From the cell containing the given text, extract its center point as (x, y) coordinate. 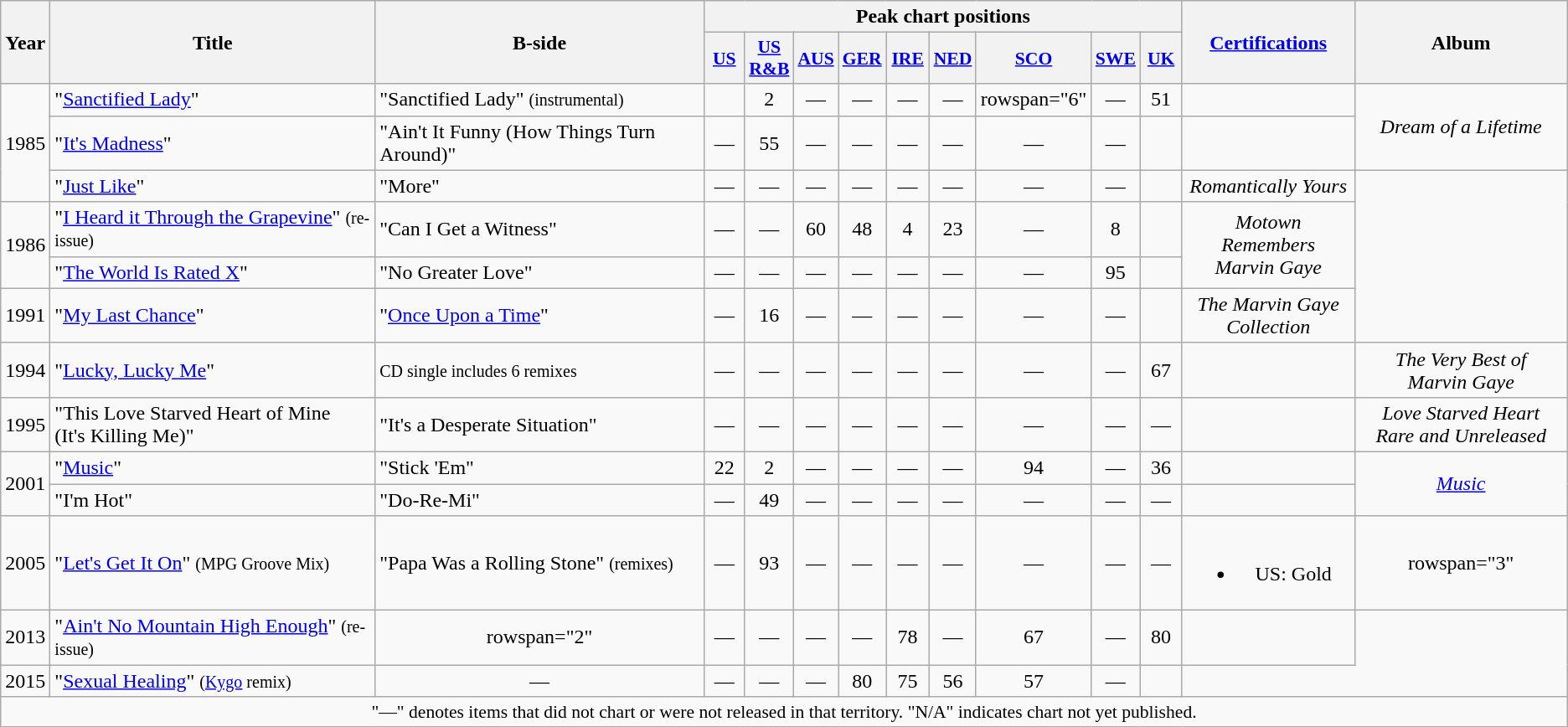
GER (863, 59)
Year (25, 42)
The Very Best ofMarvin Gaye (1461, 370)
"I'm Hot" (213, 500)
78 (908, 638)
49 (769, 500)
1985 (25, 142)
95 (1116, 272)
8 (1116, 229)
2005 (25, 563)
2013 (25, 638)
Peak chart positions (943, 17)
Romantically Yours (1268, 186)
"The World Is Rated X" (213, 272)
48 (863, 229)
Love Starved HeartRare and Unreleased (1461, 424)
"Ain't No Mountain High Enough" (re-issue) (213, 638)
2001 (25, 483)
94 (1034, 467)
AUS (816, 59)
22 (724, 467)
"Can I Get a Witness" (539, 229)
"My Last Chance" (213, 315)
B-side (539, 42)
"Sexual Healing" (Kygo remix) (213, 681)
75 (908, 681)
rowspan="6" (1034, 100)
60 (816, 229)
23 (953, 229)
The Marvin GayeCollection (1268, 315)
"I Heard it Through the Grapevine" (re-issue) (213, 229)
"Do-Re-Mi" (539, 500)
4 (908, 229)
SWE (1116, 59)
"Sanctified Lady" (213, 100)
1994 (25, 370)
rowspan="3" (1461, 563)
"Let's Get It On" (MPG Groove Mix) (213, 563)
"Ain't It Funny (How Things Turn Around)" (539, 142)
"Papa Was a Rolling Stone" (remixes) (539, 563)
Certifications (1268, 42)
"No Greater Love" (539, 272)
SCO (1034, 59)
"This Love Starved Heart of Mine(It's Killing Me)" (213, 424)
US (724, 59)
93 (769, 563)
NED (953, 59)
CD single includes 6 remixes (539, 370)
1995 (25, 424)
Album (1461, 42)
2015 (25, 681)
1991 (25, 315)
1986 (25, 245)
36 (1161, 467)
"More" (539, 186)
"Sanctified Lady" (instrumental) (539, 100)
Motown RemembersMarvin Gaye (1268, 245)
"It's a Desperate Situation" (539, 424)
"Music" (213, 467)
55 (769, 142)
"Stick 'Em" (539, 467)
56 (953, 681)
"It's Madness" (213, 142)
16 (769, 315)
"Once Upon a Time" (539, 315)
USR&B (769, 59)
rowspan="2" (539, 638)
IRE (908, 59)
"—" denotes items that did not chart or were not released in that territory. "N/A" indicates chart not yet published. (784, 712)
US: Gold (1268, 563)
Music (1461, 483)
57 (1034, 681)
51 (1161, 100)
Title (213, 42)
UK (1161, 59)
"Just Like" (213, 186)
Dream of a Lifetime (1461, 127)
"Lucky, Lucky Me" (213, 370)
